Extract the (x, y) coordinate from the center of the cell holding the provided text.  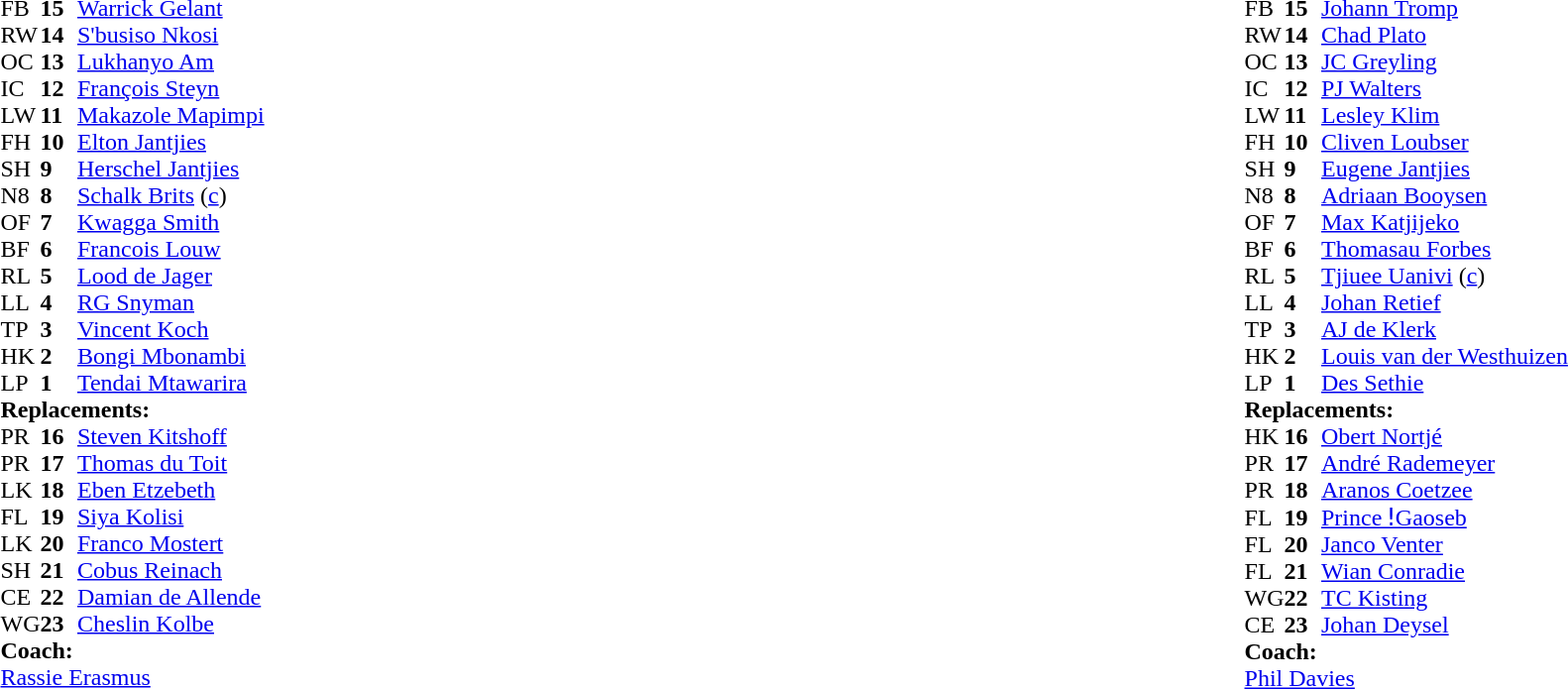
Des Sethie (1445, 383)
Thomas du Toit (170, 464)
Franco Mostert (170, 543)
Louis van der Westhuizen (1445, 357)
Elton Jantjies (170, 143)
Max Katjijeko (1445, 222)
JC Greyling (1445, 61)
Bongi Mbonambi (170, 357)
Vincent Koch (170, 329)
Obert Nortjé (1445, 436)
Aranos Coetzee (1445, 490)
Lukhanyo Am (170, 61)
Johan Retief (1445, 303)
Herschel Jantjies (170, 169)
Eben Etzebeth (170, 490)
S'busiso Nkosi (170, 36)
Janco Venter (1445, 545)
Makazole Mapimpi (170, 115)
Cliven Loubser (1445, 143)
Francois Louw (170, 250)
Damian de Allende (170, 597)
Schalk Brits (c) (170, 196)
André Rademeyer (1445, 464)
Thomasau Forbes (1445, 250)
Lood de Jager (170, 276)
PJ Walters (1445, 89)
Tjiuee Uanivi (c) (1445, 276)
Johan Deysel (1445, 625)
Cobus Reinach (170, 571)
Lesley Klim (1445, 115)
Chad Plato (1445, 36)
Adriaan Booysen (1445, 196)
TC Kisting (1445, 599)
Wian Conradie (1445, 571)
Kwagga Smith (170, 222)
François Steyn (170, 89)
RG Snyman (170, 303)
Steven Kitshoff (170, 436)
Cheslin Kolbe (170, 625)
Siya Kolisi (170, 517)
Prince ǃGaoseb (1445, 517)
Tendai Mtawarira (170, 383)
Eugene Jantjies (1445, 169)
AJ de Klerk (1445, 329)
